Output the [x, y] coordinate of the center of the cell containing the given text.  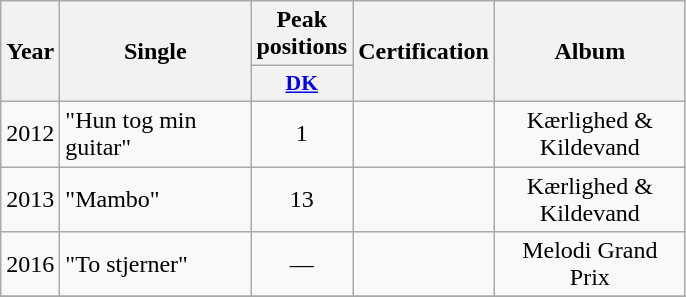
2012 [30, 134]
Year [30, 52]
"Mambo" [156, 198]
— [302, 264]
"To stjerner" [156, 264]
2016 [30, 264]
13 [302, 198]
Melodi Grand Prix [590, 264]
Certification [424, 52]
Album [590, 52]
Peak positions [302, 34]
DK [302, 84]
"Hun tog min guitar" [156, 134]
2013 [30, 198]
1 [302, 134]
Single [156, 52]
